Determine the [X, Y] coordinate at the center of the cell enclosing the given text.  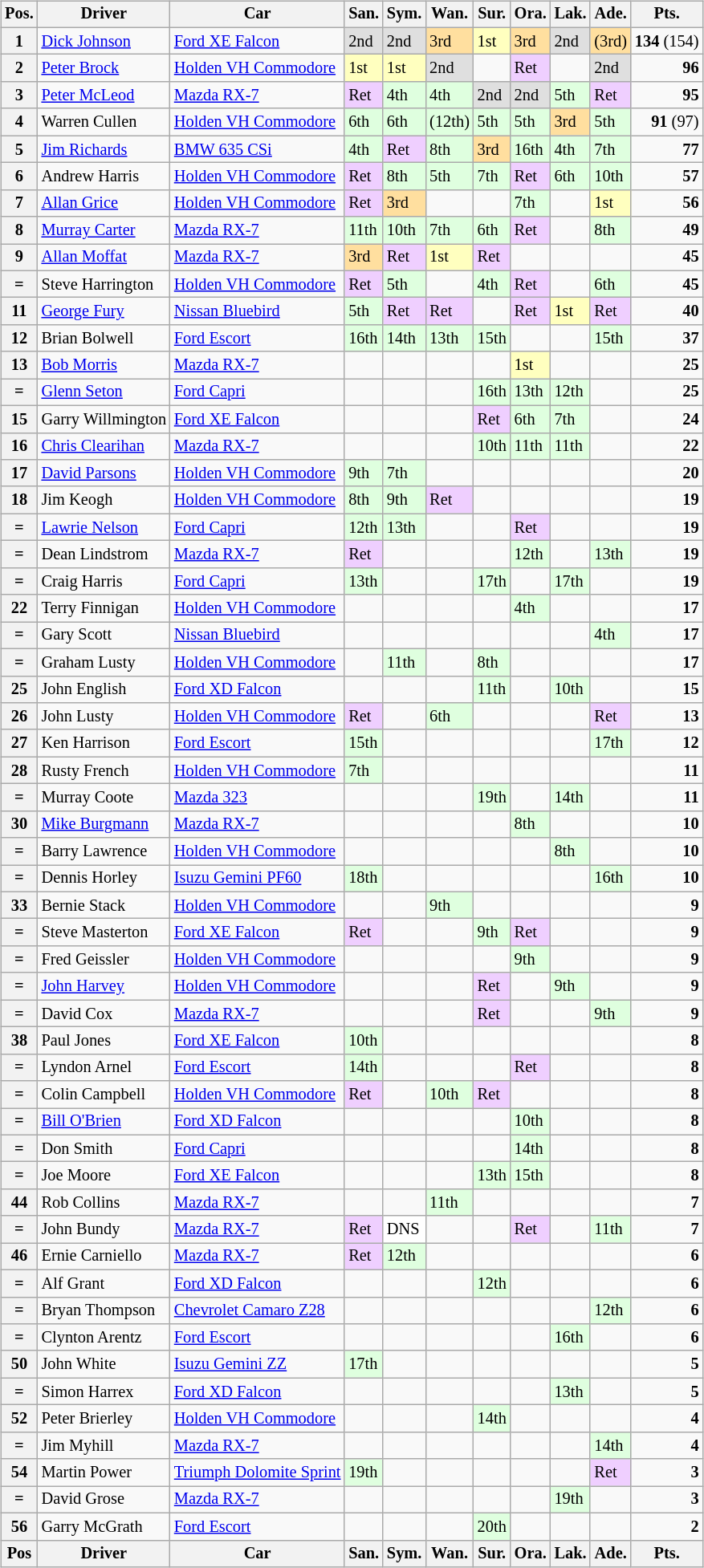
Allan Moffat [104, 258]
David Parsons [104, 473]
Triumph Dolomite Sprint [257, 1473]
(3rd) [610, 41]
1 [19, 41]
John White [104, 1364]
Isuzu Gemini ZZ [257, 1364]
Glenn Seton [104, 392]
Mazda 323 [257, 798]
Bernie Stack [104, 905]
37 [667, 339]
Joe Moore [104, 1176]
Peter Brierley [104, 1419]
Lyndon Arnel [104, 1067]
26 [19, 717]
57 [667, 177]
Murray Carter [104, 230]
Isuzu Gemini PF60 [257, 879]
Barry Lawrence [104, 851]
Lawrie Nelson [104, 527]
91 (97) [667, 122]
BMW 635 CSi [257, 149]
Ken Harrison [104, 743]
30 [19, 824]
27 [19, 743]
Rob Collins [104, 1203]
44 [19, 1203]
Chris Clearihan [104, 446]
George Fury [104, 311]
Pos. [19, 14]
Chevrolet Camaro Z28 [257, 1310]
38 [19, 1041]
46 [19, 1257]
Clynton Arentz [104, 1338]
David Cox [104, 1014]
50 [19, 1364]
Peter McLeod [104, 95]
52 [19, 1419]
John Bundy [104, 1229]
Bryan Thompson [104, 1310]
Peter Brock [104, 68]
Andrew Harris [104, 177]
Craig Harris [104, 581]
Fred Geissler [104, 960]
Martin Power [104, 1473]
Colin Campbell [104, 1095]
Don Smith [104, 1148]
John Harvey [104, 986]
18th [364, 879]
95 [667, 95]
Jim Keogh [104, 500]
Garry Willmington [104, 419]
Murray Coote [104, 798]
20th [492, 1526]
Dick Johnson [104, 41]
Alf Grant [104, 1283]
Steve Harrington [104, 284]
Bob Morris [104, 365]
Jim Myhill [104, 1445]
18 [19, 500]
Steve Masterton [104, 932]
Gary Scott [104, 636]
Pos [19, 1554]
16 [19, 446]
Warren Cullen [104, 122]
20 [667, 473]
Jim Richards [104, 149]
28 [19, 770]
40 [667, 311]
Ernie Carniello [104, 1257]
Simon Harrex [104, 1391]
John Lusty [104, 717]
Mike Burgmann [104, 824]
Graham Lusty [104, 662]
Allan Grice [104, 203]
49 [667, 230]
David Grose [104, 1500]
Dennis Horley [104, 879]
96 [667, 68]
54 [19, 1473]
33 [19, 905]
24 [667, 419]
Brian Bolwell [104, 339]
Rusty French [104, 770]
Garry McGrath [104, 1526]
Terry Finnigan [104, 608]
77 [667, 149]
(12th) [450, 122]
134 (154) [667, 41]
John English [104, 689]
Bill O'Brien [104, 1122]
Dean Lindstrom [104, 554]
Paul Jones [104, 1041]
DNS [405, 1229]
